Locate the cell with the specified text and output its [X, Y] center coordinate. 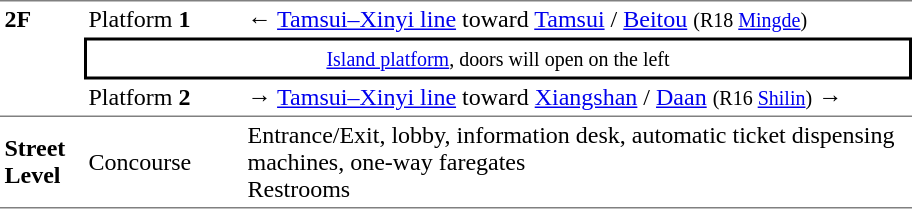
2F [42, 58]
Island platform, doors will open on the left [498, 59]
Platform 1 [164, 19]
→ Tamsui–Xinyi line toward Xiangshan / Daan (R16 Shilin) → [578, 99]
Street Level [42, 163]
Concourse [164, 163]
Entrance/Exit, lobby, information desk, automatic ticket dispensing machines, one-way faregatesRestrooms [578, 163]
Platform 2 [164, 99]
← Tamsui–Xinyi line toward Tamsui / Beitou (R18 Mingde) [578, 19]
